Locate the cell with the specified text and output its (X, Y) center coordinate. 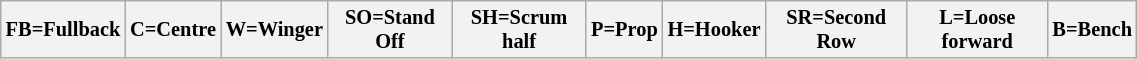
C=Centre (173, 29)
W=Winger (274, 29)
FB=Fullback (63, 29)
H=Hooker (714, 29)
SO=Stand Off (390, 29)
B=Bench (1092, 29)
SH=Scrum half (519, 29)
P=Prop (624, 29)
L=Loose forward (977, 29)
SR=Second Row (836, 29)
